Capture the cell that displays the provided text and extract its [x, y] central coordinate. 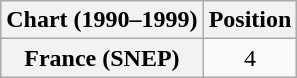
Chart (1990–1999) [102, 20]
France (SNEP) [102, 58]
4 [250, 58]
Position [250, 20]
